Search for the cell housing the specified text and yield its [x, y] center coordinate. 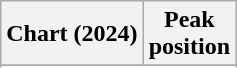
Chart (2024) [72, 34]
Peakposition [189, 34]
